Extract the [x, y] coordinate from the center of the cell holding the provided text.  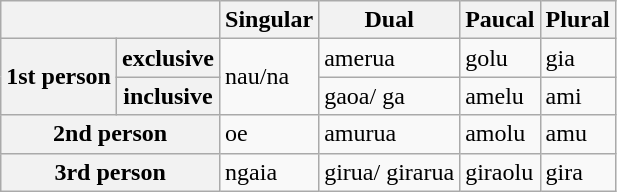
ami [578, 96]
1st person [59, 77]
oe [270, 134]
nau/na [270, 77]
amolu [500, 134]
amerua [390, 58]
Paucal [500, 20]
gia [578, 58]
Dual [390, 20]
3rd person [110, 172]
girua/ girarua [390, 172]
gira [578, 172]
Singular [270, 20]
2nd person [110, 134]
golu [500, 58]
giraolu [500, 172]
gaoa/ ga [390, 96]
inclusive [168, 96]
exclusive [168, 58]
Plural [578, 20]
ngaia [270, 172]
amu [578, 134]
amurua [390, 134]
amelu [500, 96]
